Return [x, y] of the center of cell containing provided text 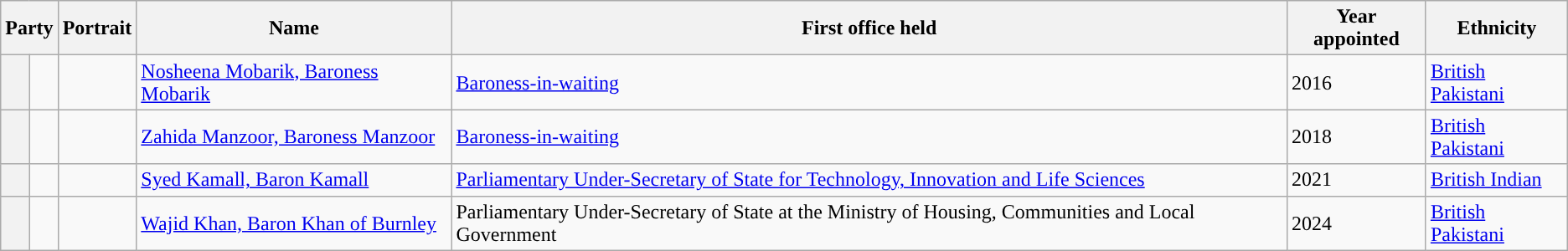
Ethnicity [1496, 28]
Parliamentary Under-Secretary of State for Technology, Innovation and Life Sciences [869, 180]
2018 [1356, 137]
2024 [1356, 223]
Year appointed [1356, 28]
Syed Kamall, Baron Kamall [294, 180]
Zahida Manzoor, Baroness Manzoor [294, 137]
First office held [869, 28]
Parliamentary Under-Secretary of State at the Ministry of Housing, Communities and Local Government [869, 223]
Name [294, 28]
2016 [1356, 82]
Party [29, 28]
Wajid Khan, Baron Khan of Burnley [294, 223]
Nosheena Mobarik, Baroness Mobarik [294, 82]
2021 [1356, 180]
Portrait [97, 28]
British Indian [1496, 180]
